Output the (x, y) coordinate of the center of the cell containing the given text.  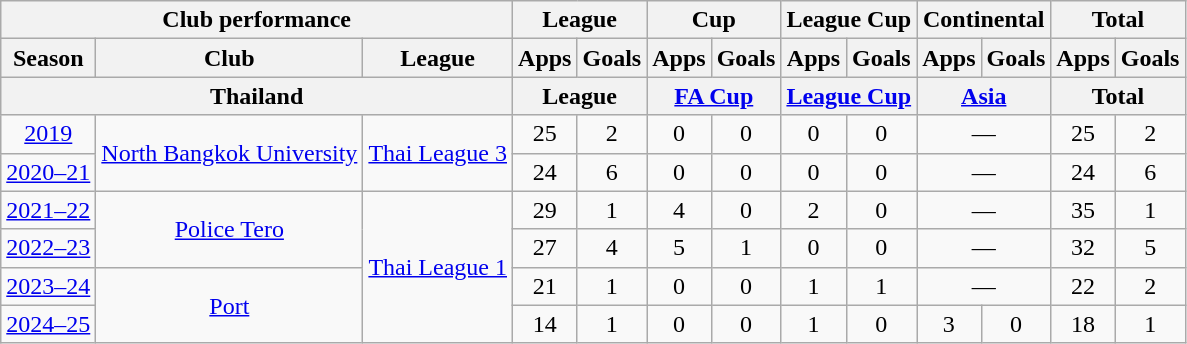
27 (545, 248)
2022–23 (48, 248)
2019 (48, 134)
Police Tero (230, 229)
Cup (714, 20)
FA Cup (714, 96)
2021–22 (48, 210)
35 (1083, 210)
22 (1083, 286)
2024–25 (48, 324)
2023–24 (48, 286)
Thai League 3 (438, 153)
3 (949, 324)
Club performance (257, 20)
North Bangkok University (230, 153)
Club (230, 58)
Thailand (257, 96)
29 (545, 210)
14 (545, 324)
2020–21 (48, 172)
Season (48, 58)
21 (545, 286)
Port (230, 305)
32 (1083, 248)
Thai League 1 (438, 267)
Continental (984, 20)
Asia (984, 96)
18 (1083, 324)
